Return the (x, y) coordinate for the center point of the cell that contains the specified text.  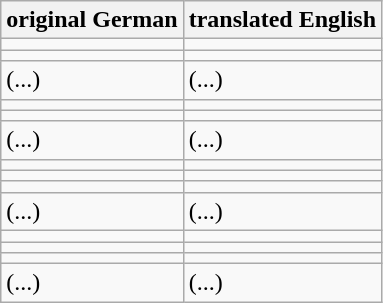
translated English (282, 20)
original German (92, 20)
